Detect which cell encompasses the target text, then output its [X, Y] center coordinate. 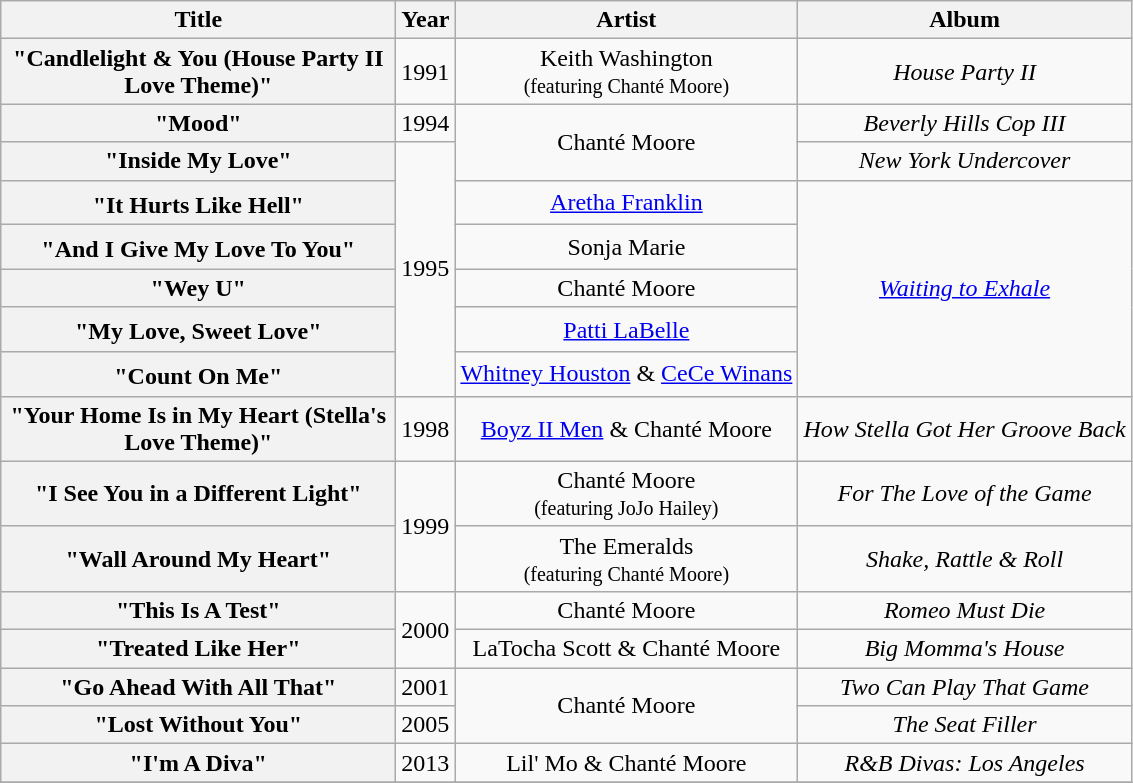
New York Undercover [964, 161]
The Emeralds(featuring Chanté Moore) [626, 558]
"And I Give My Love To You" [198, 248]
R&B Divas: Los Angeles [964, 763]
Aretha Franklin [626, 202]
Chanté Moore(featuring JoJo Hailey) [626, 494]
House Party II [964, 72]
2001 [426, 687]
"Mood" [198, 123]
"Candlelight & You (House Party II Love Theme)" [198, 72]
Two Can Play That Game [964, 687]
1995 [426, 269]
"Wall Around My Heart" [198, 558]
Shake, Rattle & Roll [964, 558]
Title [198, 20]
1994 [426, 123]
"My Love, Sweet Love" [198, 330]
1999 [426, 526]
LaTocha Scott & Chanté Moore [626, 649]
Beverly Hills Cop III [964, 123]
Boyz II Men & Chanté Moore [626, 428]
Patti LaBelle [626, 330]
Keith Washington(featuring Chanté Moore) [626, 72]
Year [426, 20]
1998 [426, 428]
"Lost Without You" [198, 725]
1991 [426, 72]
Album [964, 20]
2000 [426, 629]
"Your Home Is in My Heart (Stella's Love Theme)" [198, 428]
Big Momma's House [964, 649]
For The Love of the Game [964, 494]
Whitney Houston & CeCe Winans [626, 374]
"I See You in a Different Light" [198, 494]
"Count On Me" [198, 374]
"Treated Like Her" [198, 649]
"I'm A Diva" [198, 763]
Sonja Marie [626, 248]
"Go Ahead With All That" [198, 687]
Lil' Mo & Chanté Moore [626, 763]
"Wey U" [198, 288]
"This Is A Test" [198, 610]
2005 [426, 725]
Romeo Must Die [964, 610]
The Seat Filler [964, 725]
Artist [626, 20]
"It Hurts Like Hell" [198, 202]
2013 [426, 763]
Waiting to Exhale [964, 288]
How Stella Got Her Groove Back [964, 428]
"Inside My Love" [198, 161]
